Pinpoint the cell where the given text exists, returning its [X, Y] midpoint coordinate. 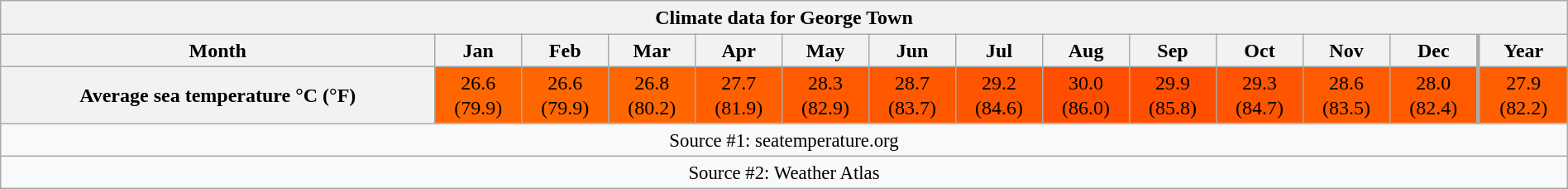
Source #2: Weather Atlas [784, 172]
Sep [1173, 51]
Jan [478, 51]
28.7(83.7) [913, 94]
Dec [1434, 51]
Jul [999, 51]
Year [1523, 51]
Apr [739, 51]
Nov [1346, 51]
26.8(80.2) [652, 94]
Month [218, 51]
29.9(85.8) [1173, 94]
Oct [1260, 51]
May [825, 51]
Climate data for George Town [784, 17]
28.0(82.4) [1434, 94]
27.7(81.9) [739, 94]
Jun [913, 51]
Average sea temperature °C (°F) [218, 94]
27.9(82.2) [1523, 94]
29.2(84.6) [999, 94]
30.0(86.0) [1087, 94]
Mar [652, 51]
29.3(84.7) [1260, 94]
Aug [1087, 51]
Source #1: seatemperature.org [784, 139]
28.6(83.5) [1346, 94]
28.3(82.9) [825, 94]
Feb [566, 51]
